Determine the [x, y] coordinate at the center of the cell enclosing the given text.  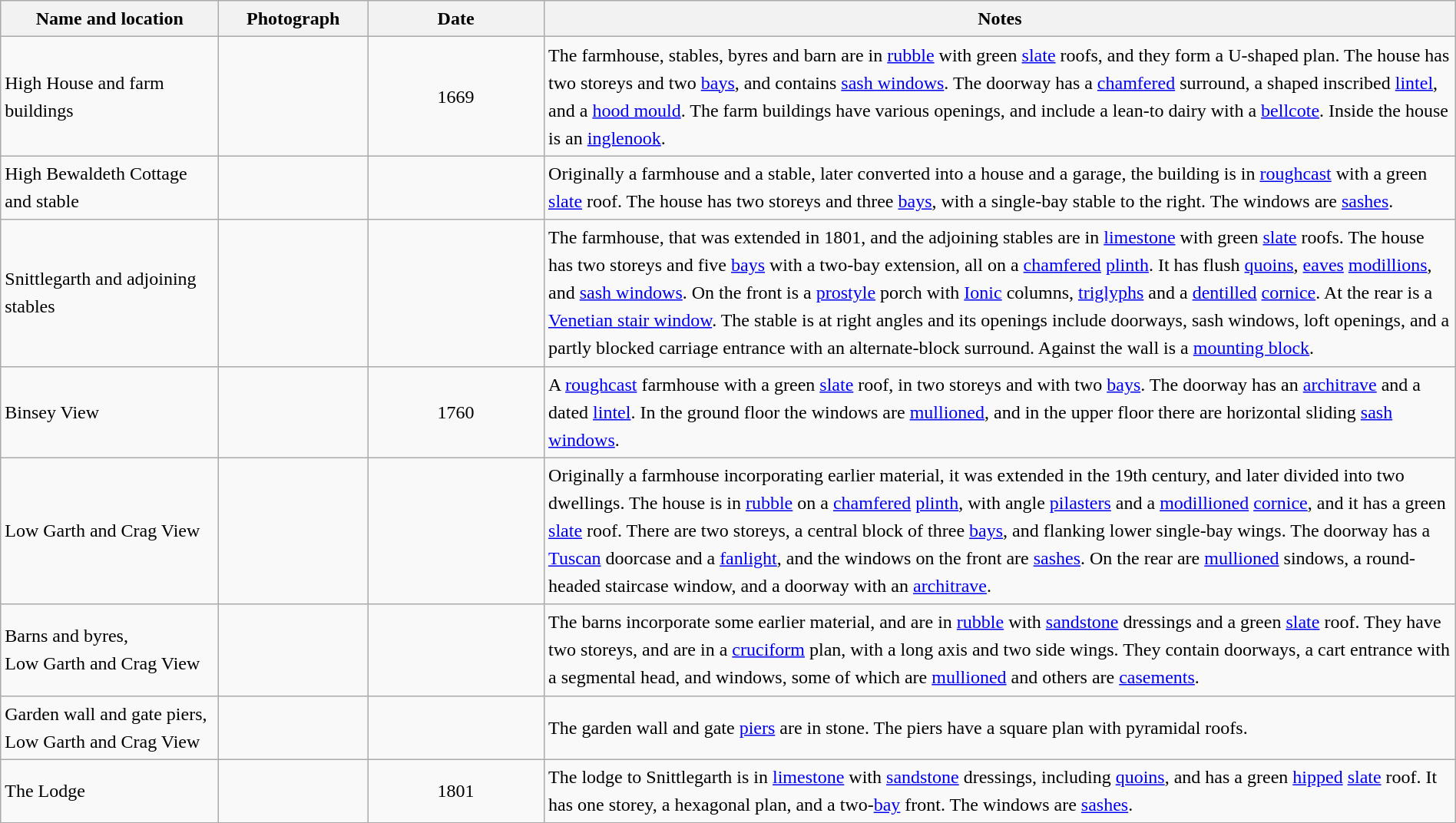
Low Garth and Crag View [110, 531]
High Bewaldeth Cottage and stable [110, 187]
Snittlegarth and adjoining stables [110, 293]
The garden wall and gate piers are in stone. The piers have a square plan with pyramidal roofs. [1000, 728]
1669 [456, 97]
Notes [1000, 18]
Photograph [293, 18]
Binsey View [110, 411]
1760 [456, 411]
High House and farm buildings [110, 97]
1801 [456, 791]
Barns and byres,Low Garth and Crag View [110, 649]
The Lodge [110, 791]
Garden wall and gate piers,Low Garth and Crag View [110, 728]
Date [456, 18]
Name and location [110, 18]
